Pinpoint the cell where the given text exists, returning its [x, y] midpoint coordinate. 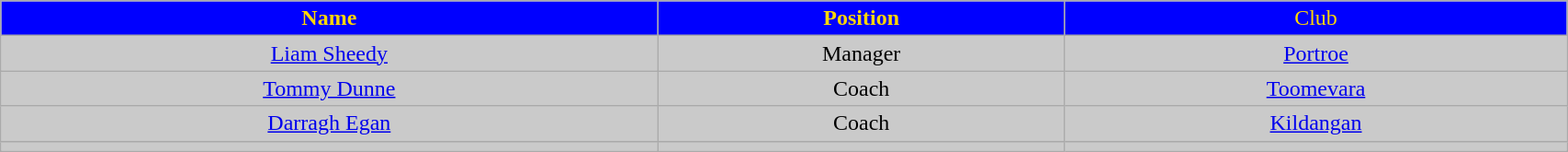
Portroe [1315, 53]
Liam Sheedy [329, 53]
Toomevara [1315, 88]
Tommy Dunne [329, 88]
Name [329, 18]
Darragh Egan [329, 123]
Position [862, 18]
Club [1315, 18]
Kildangan [1315, 123]
Manager [862, 53]
